Locate the cell with the specified text and output its [X, Y] center coordinate. 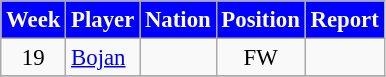
Position [260, 20]
Bojan [103, 58]
FW [260, 58]
Player [103, 20]
Week [34, 20]
19 [34, 58]
Report [344, 20]
Nation [178, 20]
